Find where the given text appears and provide that cell's center as (x, y) coordinate. 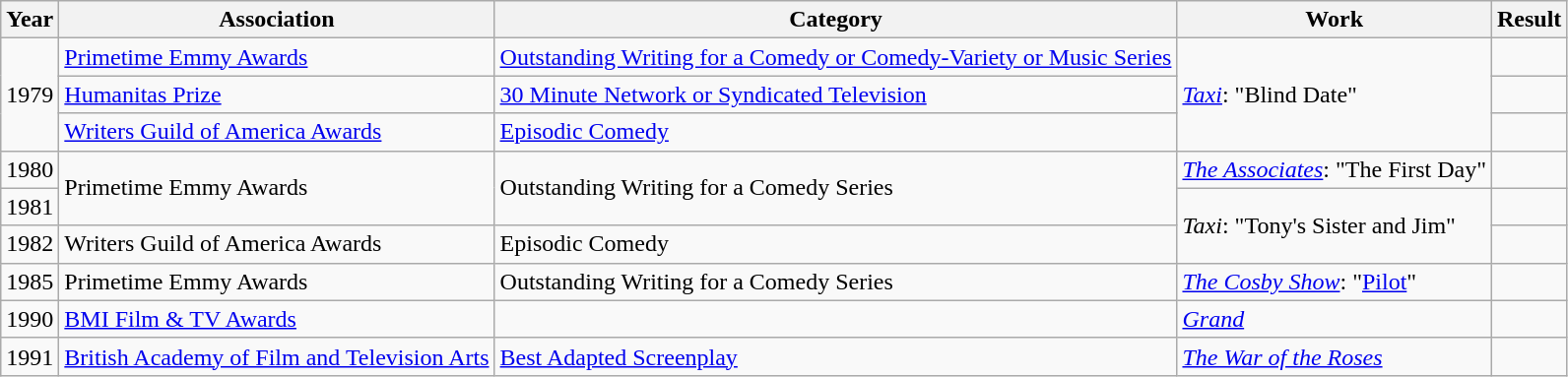
1982 (30, 244)
Year (30, 20)
Taxi: "Blind Date" (1335, 94)
The Cosby Show: "Pilot" (1335, 282)
Best Adapted Screenplay (835, 356)
The Associates: "The First Day" (1335, 169)
Outstanding Writing for a Comedy or Comedy-Variety or Music Series (835, 57)
1981 (30, 207)
Humanitas Prize (277, 94)
Grand (1335, 319)
1985 (30, 282)
Result (1529, 20)
The War of the Roses (1335, 356)
1991 (30, 356)
1980 (30, 169)
British Academy of Film and Television Arts (277, 356)
BMI Film & TV Awards (277, 319)
1990 (30, 319)
1979 (30, 94)
Work (1335, 20)
Category (835, 20)
30 Minute Network or Syndicated Television (835, 94)
Taxi: "Tony's Sister and Jim" (1335, 225)
Association (277, 20)
